Extract the [x, y] coordinate from the center of the cell holding the provided text.  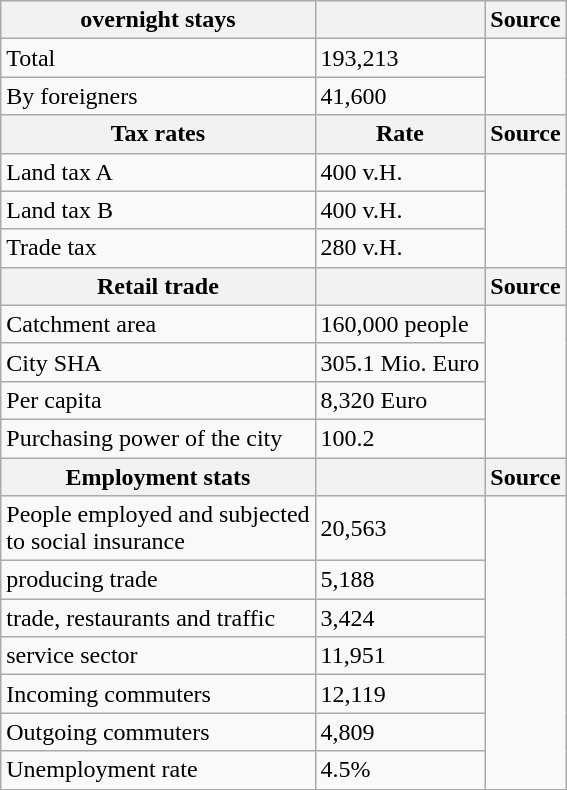
trade, restaurants and traffic [158, 618]
Retail trade [158, 286]
12,119 [400, 694]
160,000 people [400, 324]
20,563 [400, 528]
Total [158, 58]
305.1 Mio. Euro [400, 362]
Employment stats [158, 477]
Land tax B [158, 210]
Rate [400, 134]
3,424 [400, 618]
100.2 [400, 438]
City SHA [158, 362]
Unemployment rate [158, 770]
8,320 Euro [400, 400]
5,188 [400, 580]
People employed and subjectedto social insurance [158, 528]
service sector [158, 656]
Catchment area [158, 324]
Purchasing power of the city [158, 438]
4,809 [400, 732]
producing trade [158, 580]
By foreigners [158, 96]
Per capita [158, 400]
overnight stays [158, 20]
4.5% [400, 770]
11,951 [400, 656]
Incoming commuters [158, 694]
Outgoing commuters [158, 732]
Land tax A [158, 172]
Tax rates [158, 134]
193,213 [400, 58]
41,600 [400, 96]
280 v.H. [400, 248]
Trade tax [158, 248]
